Find where the given text appears and provide that cell's center as (x, y) coordinate. 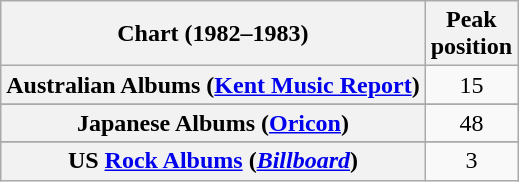
Japanese Albums (Oricon) (213, 123)
48 (471, 123)
US Rock Albums (Billboard) (213, 161)
15 (471, 85)
Australian Albums (Kent Music Report) (213, 85)
3 (471, 161)
Chart (1982–1983) (213, 34)
Peakposition (471, 34)
